Scan for the cell matching the given text and deliver its (x, y) coordinate at center. 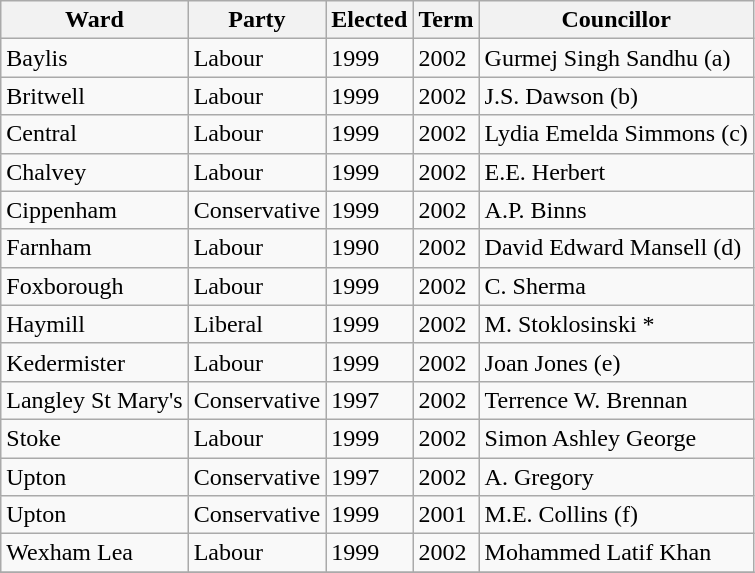
Stoke (94, 438)
Britwell (94, 96)
Foxborough (94, 286)
Party (257, 20)
A. Gregory (616, 477)
M. Stoklosinski * (616, 324)
E.E. Herbert (616, 172)
M.E. Collins (f) (616, 515)
Joan Jones (e) (616, 362)
Councillor (616, 20)
Kedermister (94, 362)
David Edward Mansell (d) (616, 248)
Mohammed Latif Khan (616, 553)
Langley St Mary's (94, 400)
A.P. Binns (616, 210)
Cippenham (94, 210)
Term (446, 20)
Simon Ashley George (616, 438)
Chalvey (94, 172)
Gurmej Singh Sandhu (a) (616, 58)
J.S. Dawson (b) (616, 96)
Lydia Emelda Simmons (c) (616, 134)
2001 (446, 515)
C. Sherma (616, 286)
Elected (370, 20)
Farnham (94, 248)
Haymill (94, 324)
Liberal (257, 324)
1990 (370, 248)
Wexham Lea (94, 553)
Baylis (94, 58)
Central (94, 134)
Ward (94, 20)
Terrence W. Brennan (616, 400)
